From the cell containing the given text, extract its center point as [x, y] coordinate. 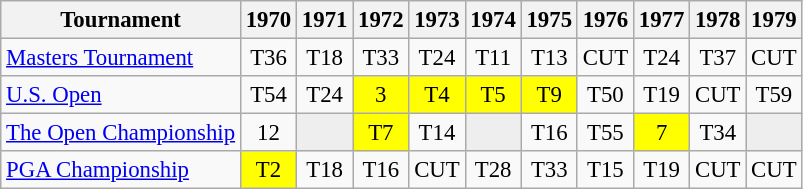
T36 [268, 58]
PGA Championship [121, 170]
3 [381, 95]
T28 [493, 170]
T15 [605, 170]
T5 [493, 95]
1976 [605, 20]
T55 [605, 133]
T34 [718, 133]
1979 [774, 20]
U.S. Open [121, 95]
T13 [549, 58]
1971 [325, 20]
1970 [268, 20]
Tournament [121, 20]
T54 [268, 95]
1975 [549, 20]
1972 [381, 20]
T59 [774, 95]
T11 [493, 58]
T14 [437, 133]
1977 [661, 20]
T2 [268, 170]
12 [268, 133]
Masters Tournament [121, 58]
The Open Championship [121, 133]
1973 [437, 20]
T4 [437, 95]
1978 [718, 20]
1974 [493, 20]
T9 [549, 95]
T7 [381, 133]
7 [661, 133]
T50 [605, 95]
T37 [718, 58]
